Return the (X, Y) coordinate for the center point of the cell that contains the specified text.  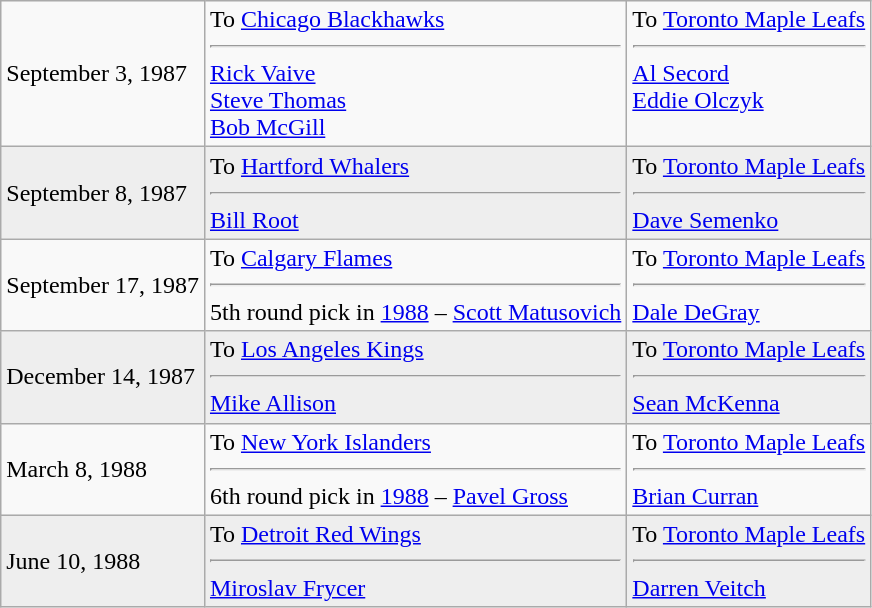
To Hartford WhalersBill Root (415, 193)
June 10, 1988 (103, 561)
December 14, 1987 (103, 377)
September 3, 1987 (103, 74)
To Los Angeles KingsMike Allison (415, 377)
To Detroit Red WingsMiroslav Frycer (415, 561)
September 8, 1987 (103, 193)
To Toronto Maple LeafsBrian Curran (749, 469)
To Toronto Maple LeafsDale DeGray (749, 285)
March 8, 1988 (103, 469)
To Calgary Flames5th round pick in 1988 – Scott Matusovich (415, 285)
To Chicago BlackhawksRick Vaive Steve Thomas Bob McGill (415, 74)
To Toronto Maple LeafsDarren Veitch (749, 561)
To Toronto Maple LeafsDave Semenko (749, 193)
To Toronto Maple LeafsAl Secord Eddie Olczyk (749, 74)
September 17, 1987 (103, 285)
To Toronto Maple LeafsSean McKenna (749, 377)
To New York Islanders6th round pick in 1988 – Pavel Gross (415, 469)
